Provide the (x, y) coordinate of the cell's center where the given text is located.  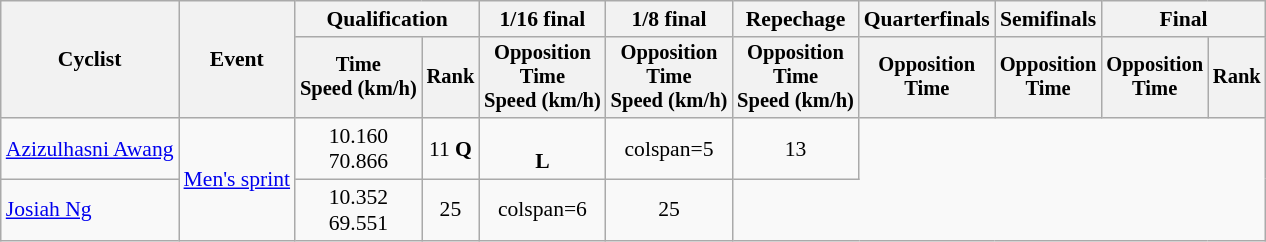
colspan=6 (542, 210)
Azizulhasni Awang (90, 148)
11 Q (451, 148)
13 (796, 148)
Quarterfinals (927, 19)
Cyclist (90, 60)
Josiah Ng (90, 210)
L (542, 148)
TimeSpeed (km/h) (358, 78)
Men's sprint (238, 179)
Semifinals (1048, 19)
1/16 final (542, 19)
Final (1183, 19)
colspan=5 (670, 148)
10.35269.551 (358, 210)
Qualification (387, 19)
Repechage (796, 19)
1/8 final (670, 19)
Event (238, 60)
10.16070.866 (358, 148)
